Scan for the cell matching the given text and deliver its (x, y) coordinate at center. 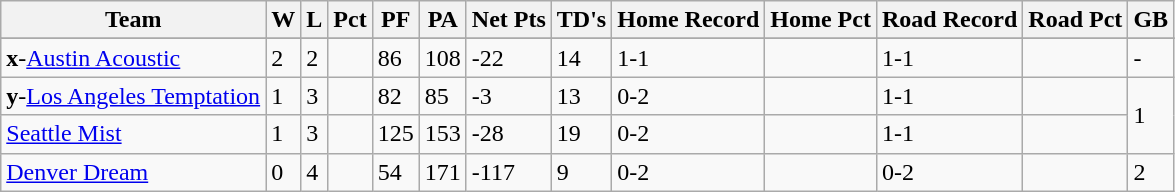
Home Record (688, 20)
x-Austin Acoustic (134, 58)
82 (396, 96)
Pct (350, 20)
y-Los Angeles Temptation (134, 96)
W (284, 20)
Seattle Mist (134, 134)
PA (442, 20)
-22 (508, 58)
GB (1151, 20)
Road Pct (1076, 20)
153 (442, 134)
-117 (508, 172)
85 (442, 96)
125 (396, 134)
- (1151, 58)
14 (581, 58)
Home Pct (821, 20)
19 (581, 134)
108 (442, 58)
Road Record (949, 20)
0 (284, 172)
86 (396, 58)
L (314, 20)
-3 (508, 96)
54 (396, 172)
Net Pts (508, 20)
Team (134, 20)
-28 (508, 134)
13 (581, 96)
PF (396, 20)
4 (314, 172)
171 (442, 172)
TD's (581, 20)
Denver Dream (134, 172)
9 (581, 172)
